Pinpoint the cell where the given text exists, returning its [X, Y] midpoint coordinate. 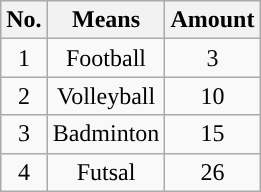
26 [212, 172]
4 [24, 172]
No. [24, 20]
10 [212, 96]
Amount [212, 20]
Football [106, 58]
2 [24, 96]
Volleyball [106, 96]
Badminton [106, 134]
Means [106, 20]
1 [24, 58]
Futsal [106, 172]
15 [212, 134]
